Capture the cell that displays the provided text and extract its (X, Y) central coordinate. 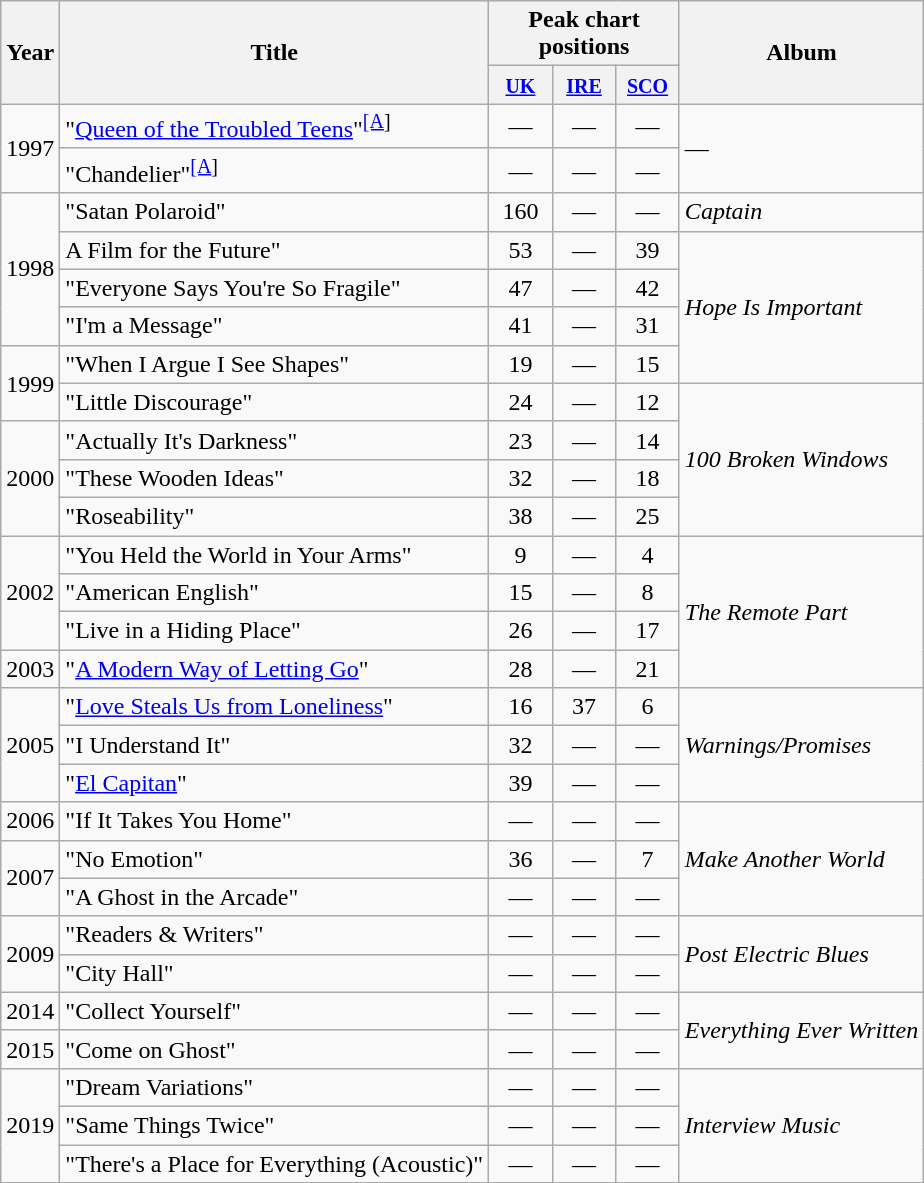
2007 (30, 878)
Hope Is Important (801, 307)
4 (648, 555)
47 (521, 288)
18 (648, 478)
37 (584, 707)
"Actually It's Darkness" (274, 440)
Peak chart positions (584, 34)
42 (648, 288)
"Roseability" (274, 516)
Album (801, 52)
"I Understand It" (274, 745)
Everything Ever Written (801, 1030)
"When I Argue I See Shapes" (274, 364)
Make Another World (801, 859)
26 (521, 631)
19 (521, 364)
"Readers & Writers" (274, 935)
38 (521, 516)
Title (274, 52)
"Dream Variations" (274, 1087)
160 (521, 212)
"City Hall" (274, 973)
2003 (30, 669)
2000 (30, 478)
Warnings/Promises (801, 745)
"Little Discourage" (274, 402)
"Live in a Hiding Place" (274, 631)
"If It Takes You Home" (274, 821)
100 Broken Windows (801, 459)
24 (521, 402)
"Chandelier"[A] (274, 170)
"A Modern Way of Letting Go" (274, 669)
Year (30, 52)
31 (648, 326)
The Remote Part (801, 612)
"Same Things Twice" (274, 1125)
"Everyone Says You're So Fragile" (274, 288)
2014 (30, 1011)
"El Capitan" (274, 783)
"American English" (274, 593)
2002 (30, 593)
41 (521, 326)
1997 (30, 148)
7 (648, 859)
9 (521, 555)
25 (648, 516)
2006 (30, 821)
A Film for the Future" (274, 250)
28 (521, 669)
2019 (30, 1125)
2005 (30, 745)
"Satan Polaroid" (274, 212)
"No Emotion" (274, 859)
"Love Steals Us from Loneliness" (274, 707)
6 (648, 707)
IRE (584, 85)
"You Held the World in Your Arms" (274, 555)
16 (521, 707)
1998 (30, 269)
1999 (30, 383)
"I'm a Message" (274, 326)
"Come on Ghost" (274, 1049)
21 (648, 669)
"Collect Yourself" (274, 1011)
"A Ghost in the Arcade" (274, 897)
36 (521, 859)
14 (648, 440)
2009 (30, 954)
Post Electric Blues (801, 954)
2015 (30, 1049)
8 (648, 593)
17 (648, 631)
Interview Music (801, 1125)
"These Wooden Ideas" (274, 478)
"There's a Place for Everything (Acoustic)" (274, 1164)
UK (521, 85)
23 (521, 440)
"Queen of the Troubled Teens"[A] (274, 126)
SCO (648, 85)
12 (648, 402)
Captain (801, 212)
53 (521, 250)
